For the text-containing cell, return its midpoint in [x, y] coordinate format. 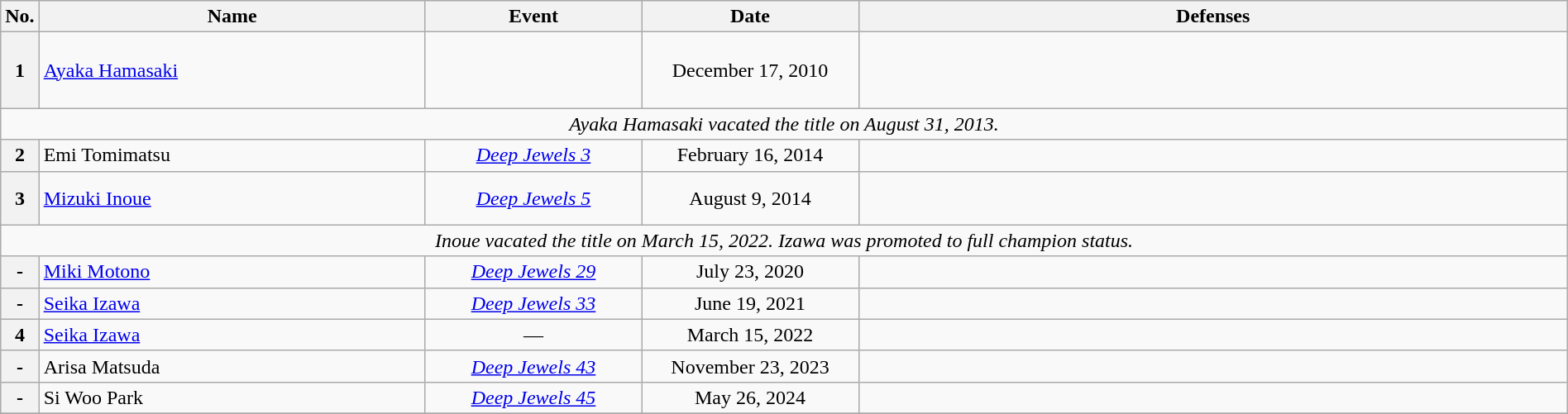
Emi Tomimatsu [232, 155]
Deep Jewels 3 [533, 155]
August 9, 2014 [750, 198]
Ayaka Hamasaki [232, 70]
Deep Jewels 5 [533, 198]
Arisa Matsuda [232, 366]
Deep Jewels 43 [533, 366]
— [533, 335]
Event [533, 17]
3 [20, 198]
Mizuki Inoue [232, 198]
February 16, 2014 [750, 155]
May 26, 2024 [750, 397]
Deep Jewels 33 [533, 303]
Si Woo Park [232, 397]
Name [232, 17]
November 23, 2023 [750, 366]
1 [20, 70]
July 23, 2020 [750, 272]
4 [20, 335]
2 [20, 155]
Ayaka Hamasaki vacated the title on August 31, 2013. [784, 124]
June 19, 2021 [750, 303]
Miki Motono [232, 272]
March 15, 2022 [750, 335]
No. [20, 17]
Date [750, 17]
Defenses [1212, 17]
Deep Jewels 45 [533, 397]
December 17, 2010 [750, 70]
Inoue vacated the title on March 15, 2022. Izawa was promoted to full champion status. [784, 240]
Deep Jewels 29 [533, 272]
